Identify which cell holds the provided text, then report its (X, Y) central coordinate. 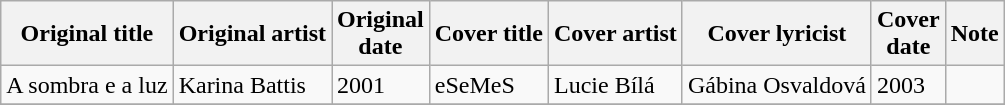
Original title (87, 34)
2003 (908, 85)
Lucie Bílá (615, 85)
Cover lyricist (776, 34)
2001 (381, 85)
Karina Battis (252, 85)
Original artist (252, 34)
Cover artist (615, 34)
Note (974, 34)
Gábina Osvaldová (776, 85)
Cover date (908, 34)
Cover title (488, 34)
eSeMeS (488, 85)
Originaldate (381, 34)
A sombra e a luz (87, 85)
